From the cell containing the given text, extract its center point as (X, Y) coordinate. 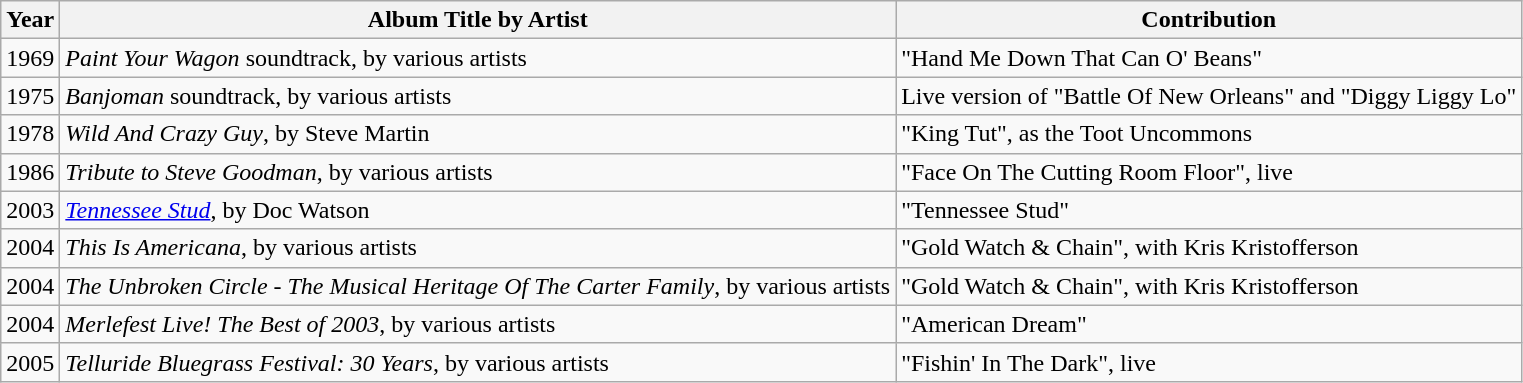
Banjoman soundtrack, by various artists (478, 96)
"Tennessee Stud" (1209, 210)
"Face On The Cutting Room Floor", live (1209, 172)
The Unbroken Circle - The Musical Heritage Of The Carter Family, by various artists (478, 286)
"King Tut", as the Toot Uncommons (1209, 134)
Wild And Crazy Guy, by Steve Martin (478, 134)
1986 (30, 172)
1978 (30, 134)
"American Dream" (1209, 324)
1975 (30, 96)
Tribute to Steve Goodman, by various artists (478, 172)
2005 (30, 362)
Telluride Bluegrass Festival: 30 Years, by various artists (478, 362)
Contribution (1209, 20)
This Is Americana, by various artists (478, 248)
Merlefest Live! The Best of 2003, by various artists (478, 324)
Year (30, 20)
Live version of "Battle Of New Orleans" and "Diggy Liggy Lo" (1209, 96)
"Hand Me Down That Can O' Beans" (1209, 58)
Tennessee Stud, by Doc Watson (478, 210)
Paint Your Wagon soundtrack, by various artists (478, 58)
"Fishin' In The Dark", live (1209, 362)
Album Title by Artist (478, 20)
1969 (30, 58)
2003 (30, 210)
